Extract the (x, y) coordinate from the center of the cell holding the provided text.  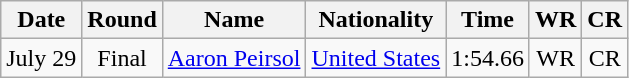
Aaron Peirsol (234, 58)
Nationality (376, 20)
1:54.66 (488, 58)
Final (122, 58)
Date (42, 20)
United States (376, 58)
Name (234, 20)
July 29 (42, 58)
Round (122, 20)
Time (488, 20)
